Search for the cell housing the specified text and yield its [X, Y] center coordinate. 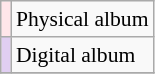
Digital album [82, 55]
Physical album [82, 19]
